Return [x, y] of the center of cell containing provided text 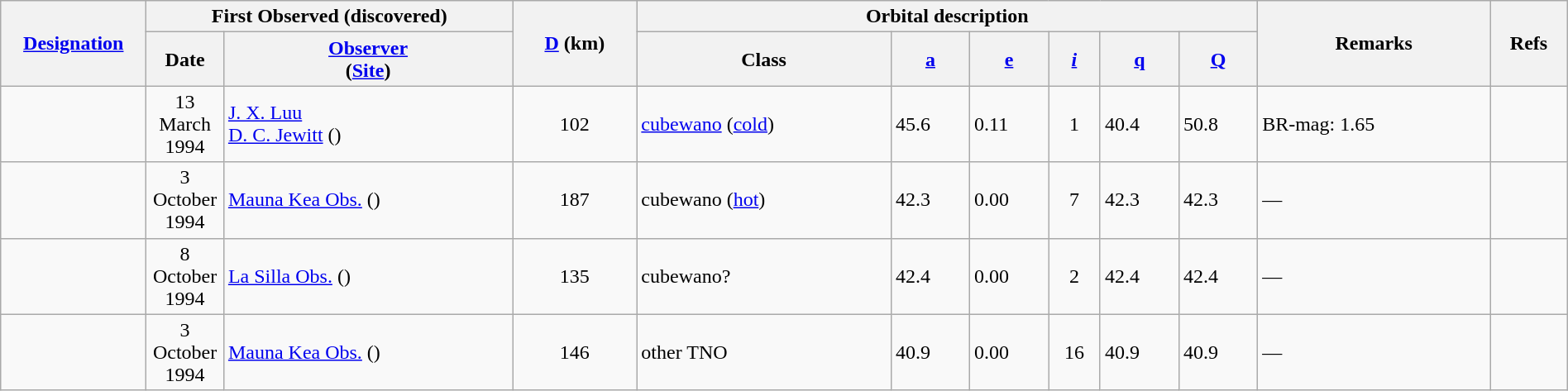
2 [1075, 276]
8 October 1994 [185, 276]
i [1075, 60]
a [930, 60]
q [1140, 60]
45.6 [930, 124]
13 March 1994 [185, 124]
cubewano (cold) [764, 124]
J. X. LuuD. C. Jewitt () [367, 124]
cubewano? [764, 276]
other TNO [764, 352]
40.4 [1140, 124]
First Observed (discovered) [329, 17]
Date [185, 60]
D (km) [575, 43]
Orbital description [948, 17]
50.8 [1217, 124]
e [1009, 60]
1 [1075, 124]
Remarks [1374, 43]
Refs [1529, 43]
Designation [74, 43]
16 [1075, 352]
0.11 [1009, 124]
La Silla Obs. () [367, 276]
135 [575, 276]
146 [575, 352]
102 [575, 124]
Q [1217, 60]
Observer(Site) [367, 60]
Class [764, 60]
187 [575, 200]
BR-mag: 1.65 [1374, 124]
7 [1075, 200]
cubewano (hot) [764, 200]
